Pinpoint the cell where the given text exists, returning its [X, Y] midpoint coordinate. 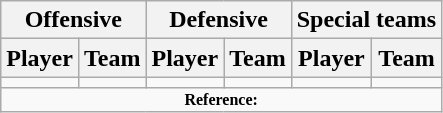
Special teams [366, 20]
Offensive [74, 20]
Reference: [222, 100]
Defensive [218, 20]
